Search for the cell housing the specified text and yield its [x, y] center coordinate. 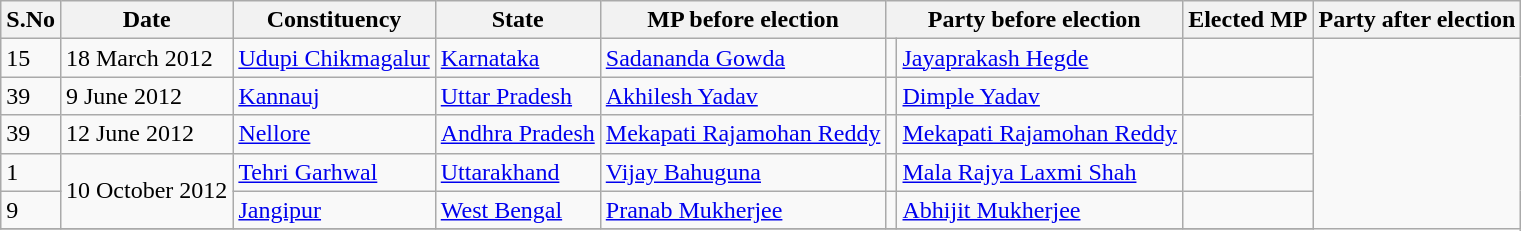
Mala Rajya Laxmi Shah [1040, 172]
12 June 2012 [146, 134]
Karnataka [518, 58]
Pranab Mukherjee [743, 210]
Andhra Pradesh [518, 134]
Tehri Garhwal [334, 172]
Abhijit Mukherjee [1040, 210]
Sadananda Gowda [743, 58]
9 June 2012 [146, 96]
Nellore [334, 134]
West Bengal [518, 210]
10 October 2012 [146, 191]
9 [31, 210]
State [518, 20]
Akhilesh Yadav [743, 96]
18 March 2012 [146, 58]
Uttar Pradesh [518, 96]
Party before election [1034, 20]
15 [31, 58]
Uttarakhand [518, 172]
1 [31, 172]
Udupi Chikmagalur [334, 58]
Jangipur [334, 210]
MP before election [743, 20]
Elected MP [1248, 20]
S.No [31, 20]
Vijay Bahuguna [743, 172]
Date [146, 20]
Dimple Yadav [1040, 96]
Constituency [334, 20]
Kannauj [334, 96]
Jayaprakash Hegde [1040, 58]
Party after election [1417, 20]
